Provide the (x, y) coordinate of the cell's center where the given text is located.  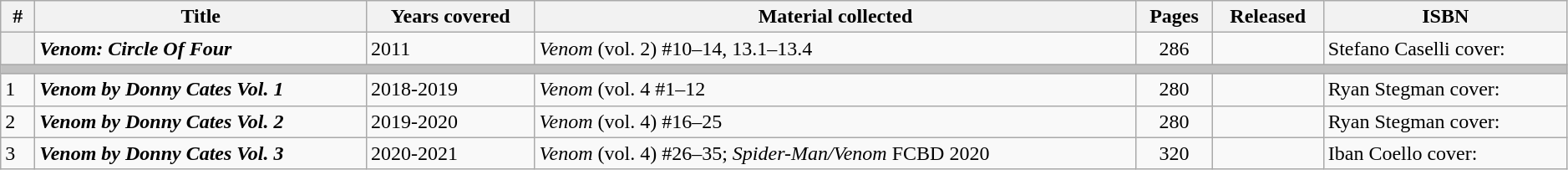
286 (1175, 49)
2011 (451, 49)
Title (200, 17)
2 (18, 121)
# (18, 17)
2020-2021 (451, 153)
ISBN (1445, 17)
Venom (vol. 4 #1–12 (835, 90)
Iban Coello cover: (1445, 153)
Venom by Donny Cates Vol. 1 (200, 90)
Released (1268, 17)
Venom: Circle Of Four (200, 49)
Venom (vol. 4) #16–25 (835, 121)
2018-2019 (451, 90)
Stefano Caselli cover: (1445, 49)
2019-2020 (451, 121)
Pages (1175, 17)
Venom (vol. 4) #26–35; Spider-Man/Venom FCBD 2020 (835, 153)
320 (1175, 153)
Years covered (451, 17)
3 (18, 153)
Venom (vol. 2) #10–14, 13.1–13.4 (835, 49)
Material collected (835, 17)
Venom by Donny Cates Vol. 2 (200, 121)
1 (18, 90)
Venom by Donny Cates Vol. 3 (200, 153)
